Extract the [X, Y] coordinate from the center of the cell holding the provided text.  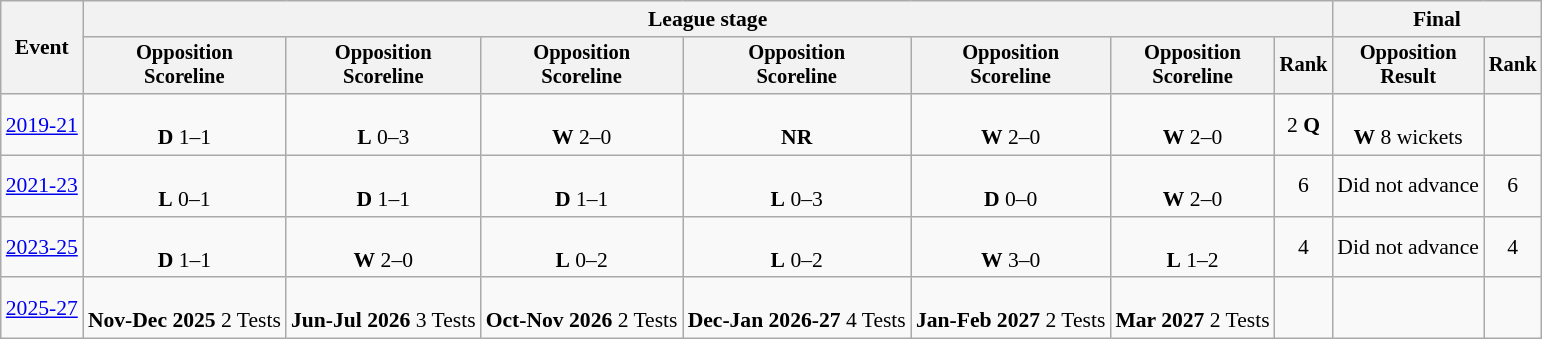
Jan-Feb 2027 2 Tests [1011, 308]
L 1–2 [1192, 248]
League stage [708, 19]
Nov-Dec 2025 2 Tests [184, 308]
Event [42, 48]
Final [1436, 19]
W 8 wickets [1408, 124]
L 0–1 [184, 186]
Dec-Jan 2026-27 4 Tests [797, 308]
D 0–0 [1011, 186]
NR [797, 124]
OppositionResult [1408, 66]
Oct-Nov 2026 2 Tests [582, 308]
2021-23 [42, 186]
Mar 2027 2 Tests [1192, 308]
2019-21 [42, 124]
W 3–0 [1011, 248]
Jun-Jul 2026 3 Tests [384, 308]
2023-25 [42, 248]
2025-27 [42, 308]
2 Q [1304, 124]
